Pinpoint the cell where the given text exists, returning its [X, Y] midpoint coordinate. 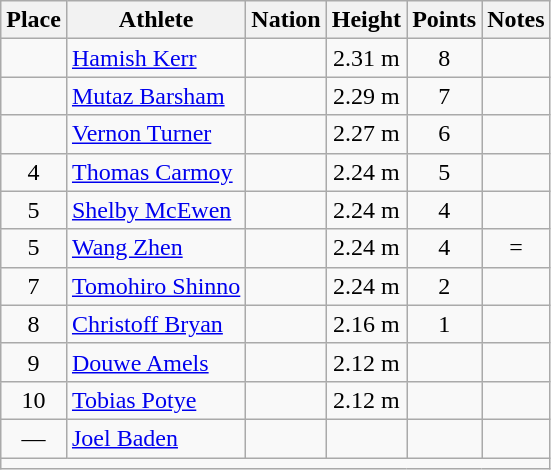
10 [34, 400]
2.29 m [366, 96]
Shelby McEwen [156, 210]
Thomas Carmoy [156, 172]
1 [444, 324]
Nation [286, 20]
6 [444, 134]
Wang Zhen [156, 248]
2.31 m [366, 58]
Tobias Potye [156, 400]
9 [34, 362]
Tomohiro Shinno [156, 286]
Douwe Amels [156, 362]
Mutaz Barsham [156, 96]
Place [34, 20]
Joel Baden [156, 438]
2.16 m [366, 324]
= [516, 248]
Notes [516, 20]
Christoff Bryan [156, 324]
Height [366, 20]
Athlete [156, 20]
— [34, 438]
Hamish Kerr [156, 58]
Points [444, 20]
2 [444, 286]
2.27 m [366, 134]
Vernon Turner [156, 134]
